Return [X, Y] of the center of cell containing provided text 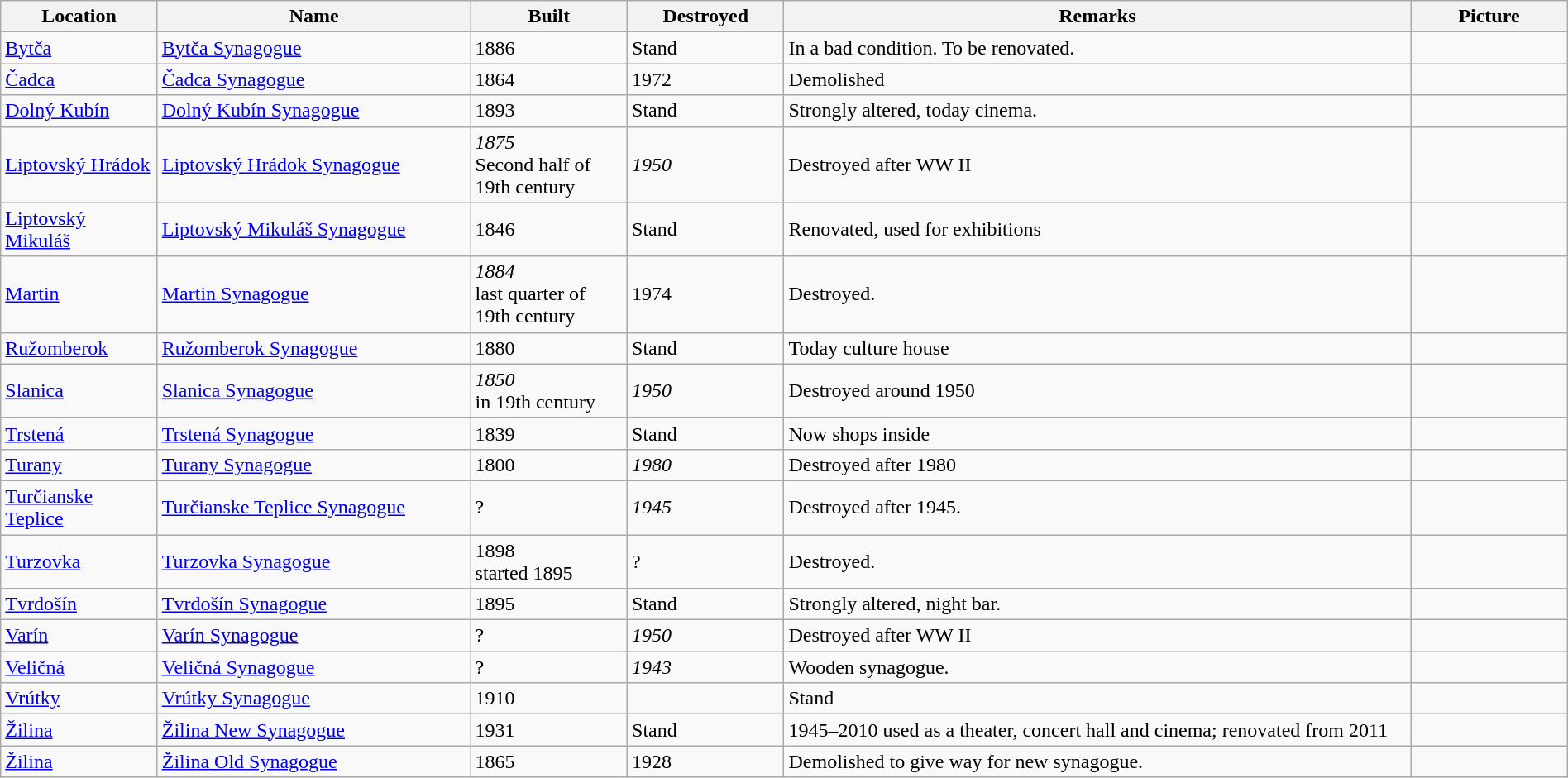
Liptovský Mikuláš Synagogue [314, 230]
Turany Synagogue [314, 465]
Now shops inside [1097, 433]
1875Second half of 19th century [549, 165]
Demolished to give way for new synagogue. [1097, 761]
Demolished [1097, 79]
Čadca Synagogue [314, 79]
Renovated, used for exhibitions [1097, 230]
Strongly altered, night bar. [1097, 604]
Vrútky Synagogue [314, 699]
Destroyed around 1950 [1097, 390]
Turzovka [79, 561]
1893 [549, 111]
Trstená Synagogue [314, 433]
Bytča Synagogue [314, 48]
1972 [706, 79]
Veličná [79, 667]
Destroyed [706, 17]
1895 [549, 604]
1886 [549, 48]
Name [314, 17]
Turčianske Teplice Synagogue [314, 508]
Dolný Kubín Synagogue [314, 111]
1850in 19th century [549, 390]
1931 [549, 730]
Liptovský Hrádok [79, 165]
Built [549, 17]
Picture [1489, 17]
Today culture house [1097, 348]
Martin Synagogue [314, 294]
Turzovka Synagogue [314, 561]
Žilina Old Synagogue [314, 761]
1846 [549, 230]
Turčianske Teplice [79, 508]
Čadca [79, 79]
1945 [706, 508]
Slanica Synagogue [314, 390]
Varín Synagogue [314, 636]
1865 [549, 761]
Tvrdošín [79, 604]
Destroyed after 1980 [1097, 465]
Ružomberok [79, 348]
Destroyed after 1945. [1097, 508]
Tvrdošín Synagogue [314, 604]
1928 [706, 761]
Trstená [79, 433]
Turany [79, 465]
In a bad condition. To be renovated. [1097, 48]
Veličná Synagogue [314, 667]
1910 [549, 699]
1945–2010 used as a theater, concert hall and cinema; renovated from 2011 [1097, 730]
Liptovský Hrádok Synagogue [314, 165]
1864 [549, 79]
Dolný Kubín [79, 111]
1880 [549, 348]
Varín [79, 636]
1974 [706, 294]
Vrútky [79, 699]
Location [79, 17]
Martin [79, 294]
1884last quarter of 19th century [549, 294]
Žilina New Synagogue [314, 730]
Slanica [79, 390]
1839 [549, 433]
1980 [706, 465]
Wooden synagogue. [1097, 667]
Ružomberok Synagogue [314, 348]
1898started 1895 [549, 561]
Liptovský Mikuláš [79, 230]
Remarks [1097, 17]
Bytča [79, 48]
Strongly altered, today cinema. [1097, 111]
1800 [549, 465]
1943 [706, 667]
